Provide the [X, Y] coordinate of the cell's center where the given text is located.  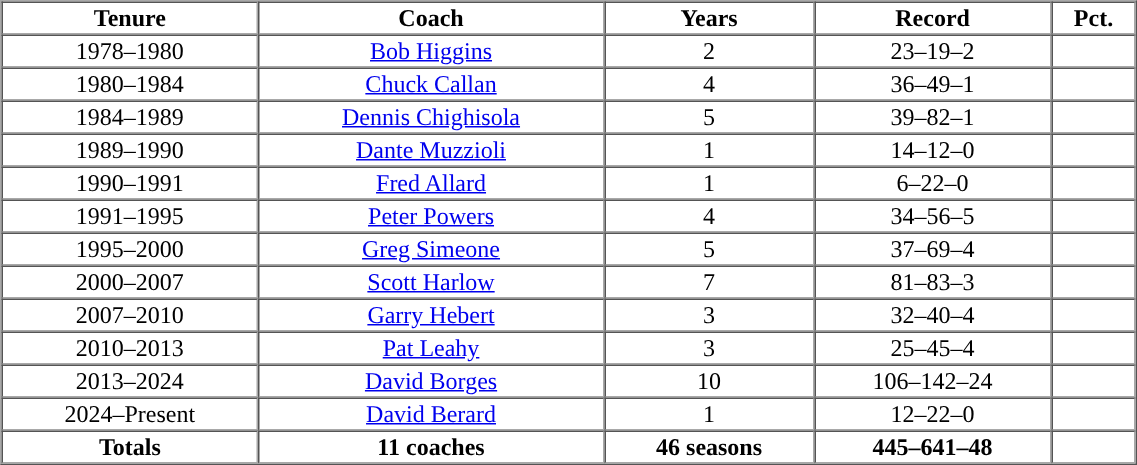
23–19–2 [932, 50]
Coach [431, 18]
37–69–4 [932, 248]
32–40–4 [932, 314]
Years [709, 18]
2000–2007 [130, 282]
12–22–0 [932, 414]
10 [709, 380]
11 coaches [431, 446]
14–12–0 [932, 150]
Pat Leahy [431, 348]
David Borges [431, 380]
1978–1980 [130, 50]
Chuck Callan [431, 84]
1995–2000 [130, 248]
Pct. [1094, 18]
25–45–4 [932, 348]
Bob Higgins [431, 50]
Tenure [130, 18]
Totals [130, 446]
Fred Allard [431, 182]
2013–2024 [130, 380]
2010–2013 [130, 348]
106–142–24 [932, 380]
Record [932, 18]
2007–2010 [130, 314]
36–49–1 [932, 84]
46 seasons [709, 446]
Scott Harlow [431, 282]
Dante Muzzioli [431, 150]
81–83–3 [932, 282]
6–22–0 [932, 182]
34–56–5 [932, 216]
David Berard [431, 414]
Peter Powers [431, 216]
445–641–48 [932, 446]
1989–1990 [130, 150]
1980–1984 [130, 84]
2024–Present [130, 414]
2 [709, 50]
1984–1989 [130, 116]
39–82–1 [932, 116]
Greg Simeone [431, 248]
1991–1995 [130, 216]
Garry Hebert [431, 314]
1990–1991 [130, 182]
7 [709, 282]
Dennis Chighisola [431, 116]
